Return the (X, Y) coordinate for the center point of the cell that contains the specified text.  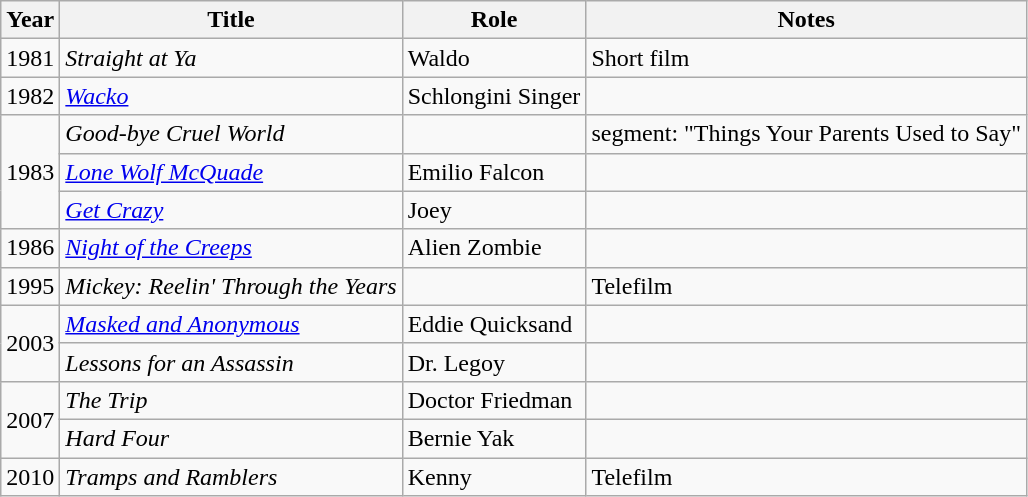
2010 (30, 477)
Waldo (494, 58)
Kenny (494, 477)
Alien Zombie (494, 248)
Mickey: Reelin' Through the Years (231, 286)
Joey (494, 210)
Title (231, 20)
Year (30, 20)
Emilio Falcon (494, 172)
2007 (30, 419)
1986 (30, 248)
Bernie Yak (494, 438)
Masked and Anonymous (231, 324)
Dr. Legoy (494, 362)
segment: "Things Your Parents Used to Say" (806, 134)
1981 (30, 58)
Good-bye Cruel World (231, 134)
Schlongini Singer (494, 96)
Get Crazy (231, 210)
Tramps and Ramblers (231, 477)
2003 (30, 343)
Eddie Quicksand (494, 324)
Straight at Ya (231, 58)
Lessons for an Assassin (231, 362)
Doctor Friedman (494, 400)
Lone Wolf McQuade (231, 172)
Short film (806, 58)
1983 (30, 172)
1982 (30, 96)
Hard Four (231, 438)
Wacko (231, 96)
Notes (806, 20)
The Trip (231, 400)
Night of the Creeps (231, 248)
1995 (30, 286)
Role (494, 20)
